Locate the cell with the specified text and output its (X, Y) center coordinate. 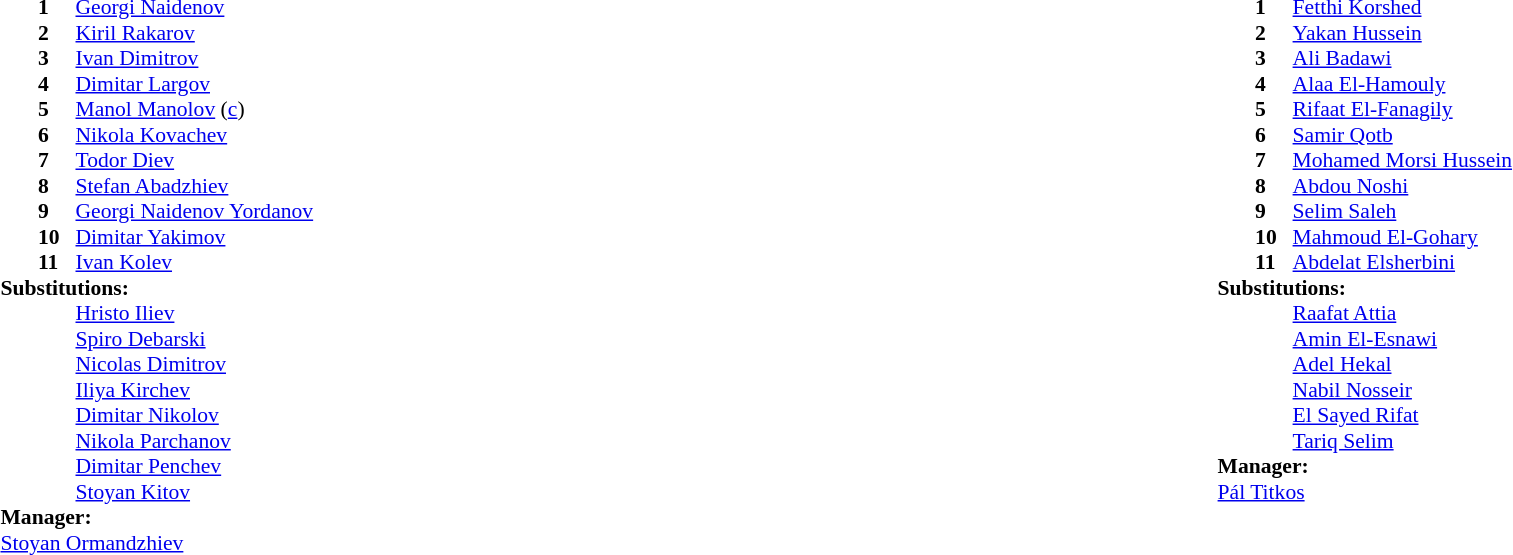
Stoyan Kitov (195, 492)
Samir Qotb (1402, 135)
Yakan Hussein (1402, 33)
Dimitar Penchev (195, 467)
Abdou Noshi (1402, 186)
Mohamed Morsi Hussein (1402, 161)
Nikola Parchanov (195, 441)
Spiro Debarski (195, 339)
Alaa El-Hamouly (1402, 84)
Georgi Naidenov Yordanov (195, 211)
Nabil Nosseir (1402, 390)
Hristo Iliev (195, 313)
Rifaat El-Fanagily (1402, 109)
Dimitar Largov (195, 84)
Ali Badawi (1402, 59)
Raafat Attia (1402, 313)
Nikola Kovachev (195, 135)
Stefan Abadzhiev (195, 186)
Amin El-Esnawi (1402, 339)
El Sayed Rifat (1402, 415)
Pál Titkos (1365, 492)
Iliya Kirchev (195, 390)
Mahmoud El-Gohary (1402, 237)
Nicolas Dimitrov (195, 365)
Ivan Kolev (195, 263)
Todor Diev (195, 161)
Kiril Rakarov (195, 33)
Ivan Dimitrov (195, 59)
Adel Hekal (1402, 365)
Manol Manolov (c) (195, 109)
Selim Saleh (1402, 211)
Abdelat Elsherbini (1402, 263)
Tariq Selim (1402, 441)
Dimitar Nikolov (195, 415)
Dimitar Yakimov (195, 237)
